Find where the given text appears and provide that cell's center as (X, Y) coordinate. 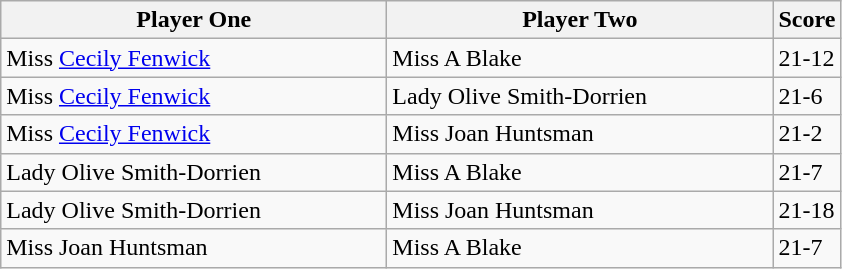
21-6 (807, 96)
Player Two (580, 20)
Score (807, 20)
21-18 (807, 210)
21-2 (807, 134)
Player One (194, 20)
21-12 (807, 58)
